Scan for the cell matching the given text and deliver its [x, y] coordinate at center. 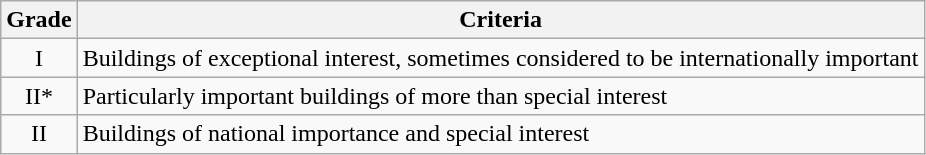
Buildings of exceptional interest, sometimes considered to be internationally important [500, 58]
I [39, 58]
Particularly important buildings of more than special interest [500, 96]
II [39, 134]
Grade [39, 20]
II* [39, 96]
Buildings of national importance and special interest [500, 134]
Criteria [500, 20]
